For the text-containing cell, return its midpoint in [x, y] coordinate format. 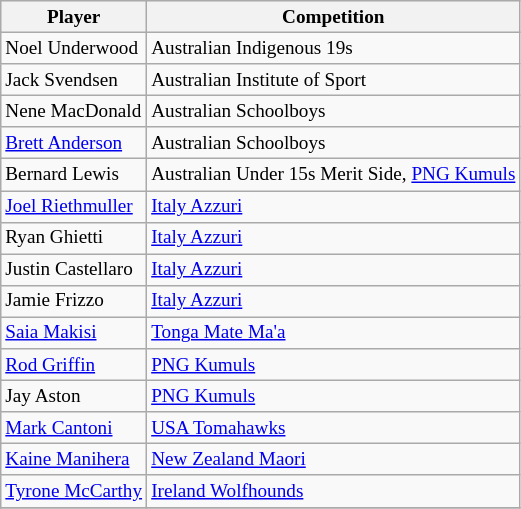
Justin Castellaro [74, 270]
Tyrone McCarthy [74, 491]
Saia Makisi [74, 333]
Australian Under 15s Merit Side, PNG Kumuls [334, 175]
Kaine Manihera [74, 460]
Nene MacDonald [74, 111]
Jay Aston [74, 396]
USA Tomahawks [334, 428]
Ryan Ghietti [74, 238]
Jamie Frizzo [74, 301]
New Zealand Maori [334, 460]
Jack Svendsen [74, 80]
Brett Anderson [74, 143]
Australian Indigenous 19s [334, 48]
Rod Griffin [74, 365]
Ireland Wolfhounds [334, 491]
Player [74, 17]
Mark Cantoni [74, 428]
Competition [334, 17]
Australian Institute of Sport [334, 80]
Bernard Lewis [74, 175]
Joel Riethmuller [74, 206]
Tonga Mate Ma'a [334, 333]
Noel Underwood [74, 48]
